Scan for the cell matching the given text and deliver its [X, Y] coordinate at center. 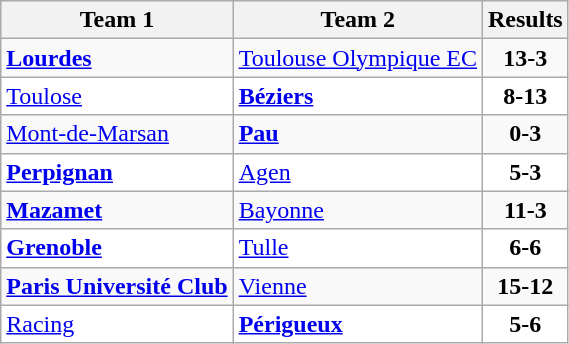
Results [526, 20]
Agen [358, 172]
Mont-de-Marsan [117, 134]
13-3 [526, 58]
Team 1 [117, 20]
Grenoble [117, 248]
Pau [358, 134]
Perpignan [117, 172]
Toulouse Olympique EC [358, 58]
Périgueux [358, 324]
8-13 [526, 96]
0-3 [526, 134]
6-6 [526, 248]
Vienne [358, 286]
Béziers [358, 96]
Team 2 [358, 20]
5-3 [526, 172]
Tulle [358, 248]
Racing [117, 324]
5-6 [526, 324]
15-12 [526, 286]
Mazamet [117, 210]
11-3 [526, 210]
Bayonne [358, 210]
Lourdes [117, 58]
Toulose [117, 96]
Paris Université Club [117, 286]
